From the cell containing the given text, extract its center point as [x, y] coordinate. 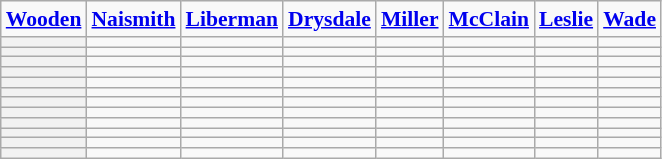
Wade [630, 19]
McClain [489, 19]
Drysdale [330, 19]
Leslie [566, 19]
Naismith [133, 19]
Liberman [232, 19]
Miller [410, 19]
Wooden [44, 19]
